Pinpoint the cell where the given text exists, returning its [x, y] midpoint coordinate. 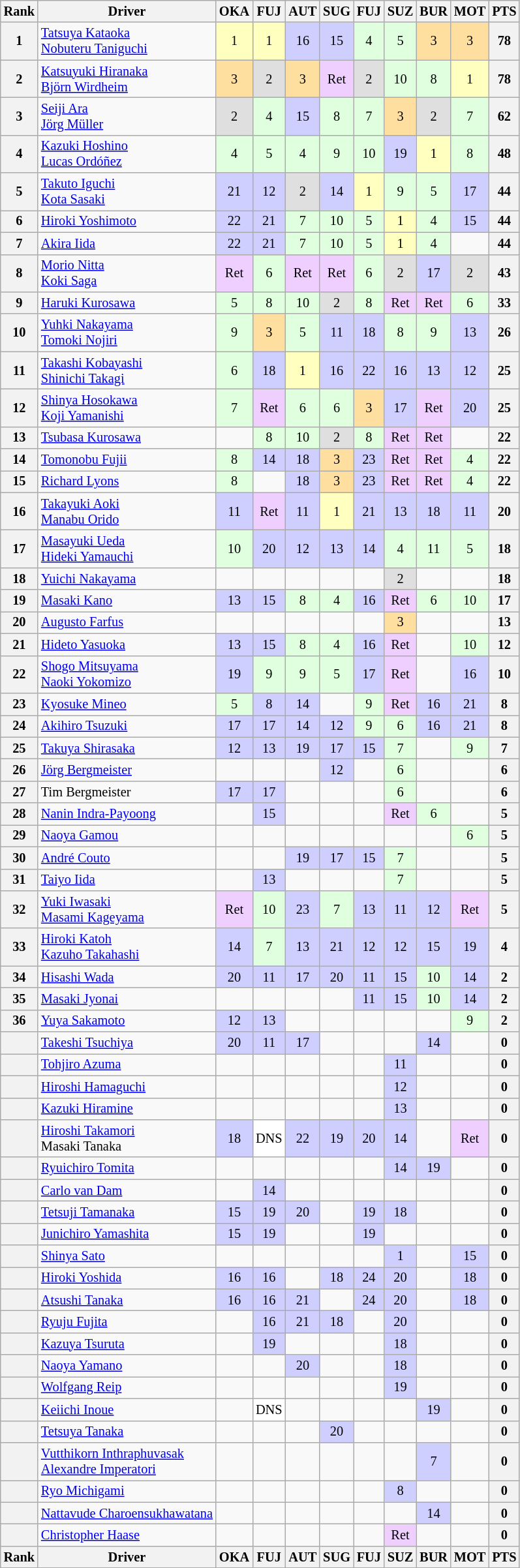
34 [20, 977]
Shinya Sato [127, 1256]
31 [20, 880]
Takashi Kobayashi Shinichi Takagi [127, 370]
Tomonobu Fujii [127, 460]
Tohjiro Azuma [127, 1064]
Yuki Iwasaki Masami Kageyama [127, 909]
Hiroshi Takamori Masaki Tanaka [127, 1138]
André Couto [127, 858]
Masayuki Ueda Hideki Yamauchi [127, 549]
Kyosuke Mineo [127, 704]
62 [504, 116]
Akira Iida [127, 243]
27 [20, 792]
36 [20, 1021]
Hiroki Katoh Kazuho Takahashi [127, 947]
Takuto Iguchi Kota Sasaki [127, 192]
48 [504, 154]
Atsushi Tanaka [127, 1300]
Seiji Ara Jörg Müller [127, 116]
35 [20, 999]
Tsubasa Kurosawa [127, 438]
Shogo Mitsuyama Naoki Yokomizo [127, 674]
Wolfgang Reip [127, 1387]
Hideto Yasuoka [127, 644]
Nanin Indra-Payoong [127, 814]
Ryuichiro Tomita [127, 1168]
Hisashi Wada [127, 977]
Tatsuya Kataoka Nobuteru Taniguchi [127, 41]
Katsuyuki Hiranaka Björn Wirdheim [127, 79]
43 [504, 273]
32 [20, 909]
Christopher Haase [127, 1535]
Tetsuya Tanaka [127, 1432]
Nattavude Charoensukhawatana [127, 1513]
Takuya Shirasaka [127, 748]
Taiyo Iida [127, 880]
Takayuki Aoki Manabu Orido [127, 511]
Naoya Gamou [127, 836]
Yuhki Nakayama Tomoki Nojiri [127, 333]
Keiichi Inoue [127, 1410]
Jörg Bergmeister [127, 770]
Vutthikorn Inthraphuvasak Alexandre Imperatori [127, 1461]
Augusto Farfus [127, 622]
Richard Lyons [127, 481]
Masaki Kano [127, 601]
Kazuya Tsuruta [127, 1344]
Ryo Michigami [127, 1491]
Hiroki Yoshimoto [127, 221]
Takeshi Tsuchiya [127, 1043]
Tetsuji Tamanaka [127, 1212]
Haruki Kurosawa [127, 303]
Ryuju Fujita [127, 1322]
Kazuki Hiramine [127, 1109]
Kazuki Hoshino Lucas Ordóñez [127, 154]
Hiroki Yoshida [127, 1278]
Carlo van Dam [127, 1190]
Tim Bergmeister [127, 792]
Masaki Jyonai [127, 999]
Naoya Yamano [127, 1366]
Shinya Hosokawa Koji Yamanishi [127, 408]
29 [20, 836]
Morio Nitta Koki Saga [127, 273]
Yuya Sakamoto [127, 1021]
Hiroshi Hamaguchi [127, 1087]
28 [20, 814]
Akihiro Tsuzuki [127, 726]
Yuichi Nakayama [127, 579]
Junichiro Yamashita [127, 1234]
30 [20, 858]
